Find where the given text appears and provide that cell's center as (x, y) coordinate. 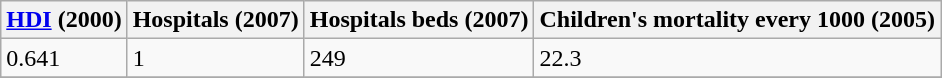
1 (216, 58)
Hospitals beds (2007) (419, 20)
22.3 (738, 58)
Children's mortality every 1000 (2005) (738, 20)
249 (419, 58)
Hospitals (2007) (216, 20)
HDI (2000) (64, 20)
0.641 (64, 58)
